Identify which cell holds the provided text, then report its [x, y] central coordinate. 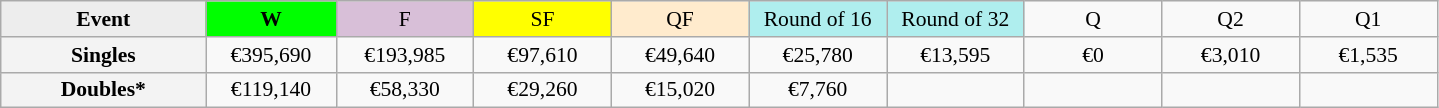
€25,780 [818, 55]
€193,985 [405, 55]
Round of 16 [818, 19]
Q [1093, 19]
Event [104, 19]
€1,535 [1368, 55]
SF [543, 19]
Doubles* [104, 90]
€395,690 [271, 55]
€13,595 [955, 55]
QF [680, 19]
€119,140 [271, 90]
Q1 [1368, 19]
€49,640 [680, 55]
€58,330 [405, 90]
Singles [104, 55]
€7,760 [818, 90]
€0 [1093, 55]
€3,010 [1231, 55]
Round of 32 [955, 19]
Q2 [1231, 19]
W [271, 19]
€97,610 [543, 55]
€15,020 [680, 90]
F [405, 19]
€29,260 [543, 90]
